Provide the [X, Y] coordinate of the cell's center where the given text is located.  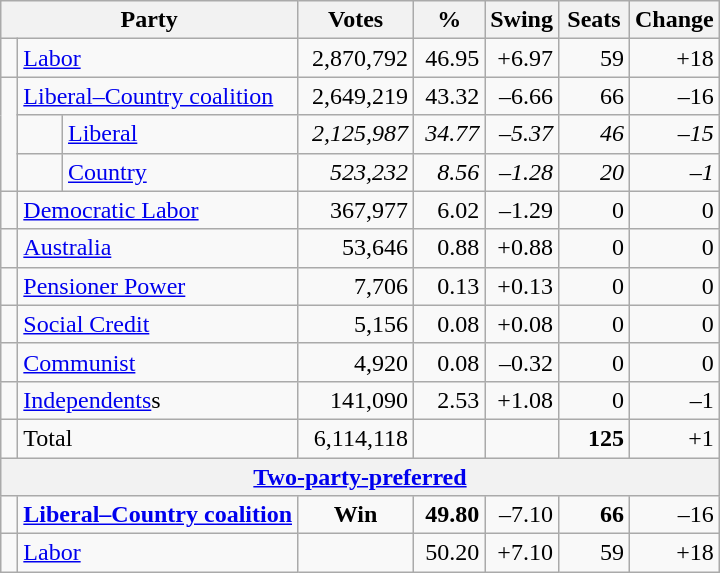
Liberal [180, 134]
+0.08 [522, 324]
20 [594, 172]
Australia [158, 248]
Total [158, 438]
43.32 [450, 96]
+6.97 [522, 58]
Win [356, 515]
2,649,219 [356, 96]
–1.28 [522, 172]
Seats [594, 20]
Independentss [158, 400]
Swing [522, 20]
–1.29 [522, 210]
8.56 [450, 172]
+1 [674, 438]
46 [594, 134]
6,114,118 [356, 438]
Communist [158, 362]
0.88 [450, 248]
Country [180, 172]
% [450, 20]
Social Credit [158, 324]
Pensioner Power [158, 286]
141,090 [356, 400]
367,977 [356, 210]
–6.66 [522, 96]
6.02 [450, 210]
34.77 [450, 134]
53,646 [356, 248]
Two-party-preferred [360, 477]
+1.08 [522, 400]
5,156 [356, 324]
2,125,987 [356, 134]
125 [594, 438]
49.80 [450, 515]
–15 [674, 134]
2,870,792 [356, 58]
+0.13 [522, 286]
+7.10 [522, 553]
2.53 [450, 400]
523,232 [356, 172]
Party [150, 20]
4,920 [356, 362]
7,706 [356, 286]
50.20 [450, 553]
46.95 [450, 58]
Change [674, 20]
–7.10 [522, 515]
+0.88 [522, 248]
0.13 [450, 286]
–0.32 [522, 362]
–5.37 [522, 134]
Democratic Labor [158, 210]
Votes [356, 20]
